From the cell containing the given text, extract its center point as [x, y] coordinate. 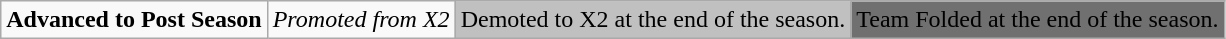
Team Folded at the end of the season. [1038, 20]
Promoted from X2 [361, 20]
Demoted to X2 at the end of the season. [653, 20]
Advanced to Post Season [134, 20]
